Return the [X, Y] coordinate for the center point of the cell that contains the specified text.  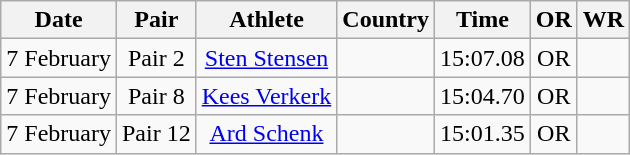
Sten Stensen [266, 58]
15:07.08 [483, 58]
Kees Verkerk [266, 96]
Date [59, 20]
Pair 2 [156, 58]
Country [386, 20]
Pair 12 [156, 134]
WR [603, 20]
15:04.70 [483, 96]
Pair 8 [156, 96]
Athlete [266, 20]
Time [483, 20]
15:01.35 [483, 134]
Pair [156, 20]
Ard Schenk [266, 134]
